Identify which cell holds the provided text, then report its (X, Y) central coordinate. 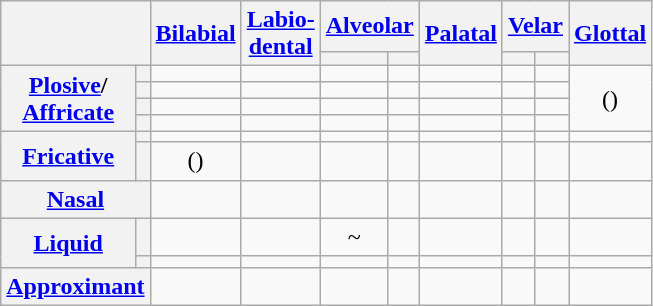
Approximant (76, 286)
Nasal (76, 199)
Labio-dental (280, 34)
Alveolar (370, 26)
Fricative (68, 156)
Palatal (460, 34)
Liquid (68, 242)
Velar (535, 26)
~ (354, 237)
Plosive/Affricate (68, 98)
Bilabial (196, 34)
Glottal (610, 34)
